Find where the given text appears and provide that cell's center as [X, Y] coordinate. 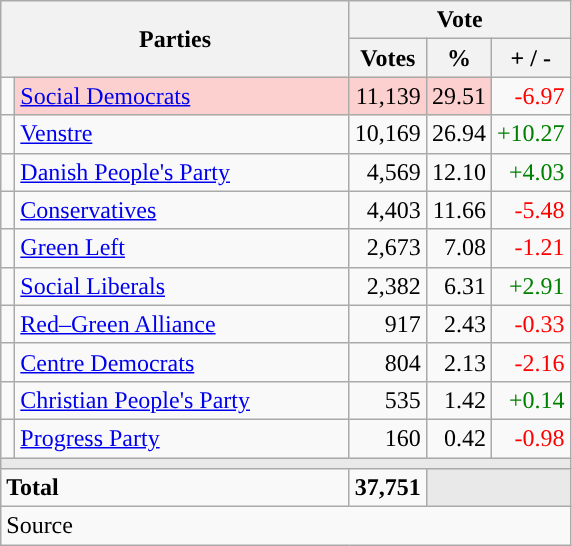
+4.03 [530, 172]
+ / - [530, 58]
-2.16 [530, 362]
Conservatives [182, 210]
4,569 [388, 172]
2,673 [388, 248]
-1.21 [530, 248]
Parties [176, 39]
Votes [388, 58]
Vote [460, 20]
Source [286, 526]
-0.98 [530, 438]
1.42 [458, 400]
7.08 [458, 248]
2,382 [388, 286]
Social Democrats [182, 96]
+2.91 [530, 286]
Social Liberals [182, 286]
12.10 [458, 172]
4,403 [388, 210]
Total [176, 488]
Progress Party [182, 438]
Green Left [182, 248]
-5.48 [530, 210]
0.42 [458, 438]
-0.33 [530, 324]
11,139 [388, 96]
804 [388, 362]
Christian People's Party [182, 400]
11.66 [458, 210]
Danish People's Party [182, 172]
2.13 [458, 362]
-6.97 [530, 96]
Venstre [182, 134]
+10.27 [530, 134]
29.51 [458, 96]
2.43 [458, 324]
37,751 [388, 488]
26.94 [458, 134]
+0.14 [530, 400]
535 [388, 400]
6.31 [458, 286]
160 [388, 438]
10,169 [388, 134]
917 [388, 324]
Centre Democrats [182, 362]
% [458, 58]
Red–Green Alliance [182, 324]
